Capture the cell that displays the provided text and extract its [X, Y] central coordinate. 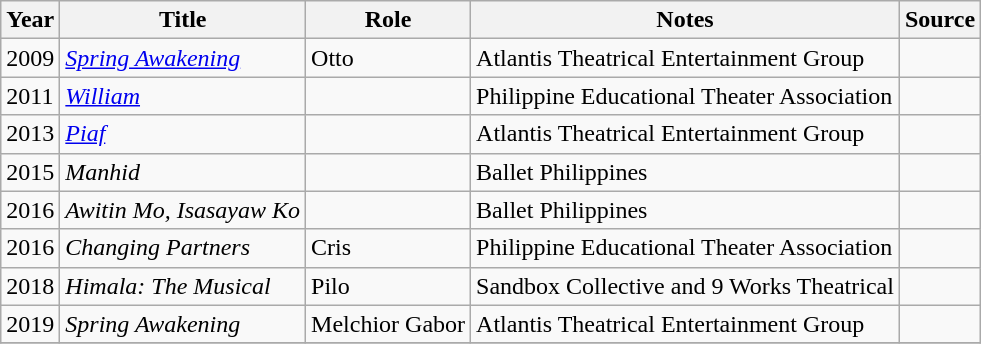
Changing Partners [183, 248]
2019 [30, 324]
Year [30, 20]
Pilo [388, 286]
2015 [30, 172]
2013 [30, 134]
Role [388, 20]
Otto [388, 58]
Piaf [183, 134]
2011 [30, 96]
Notes [686, 20]
Manhid [183, 172]
Title [183, 20]
2009 [30, 58]
Melchior Gabor [388, 324]
Sandbox Collective and 9 Works Theatrical [686, 286]
Cris [388, 248]
2018 [30, 286]
Awitin Mo, Isasayaw Ko [183, 210]
Himala: The Musical [183, 286]
Source [940, 20]
William [183, 96]
